Determine the [x, y] coordinate at the center of the cell enclosing the given text.  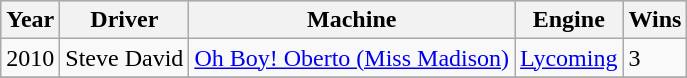
Oh Boy! Oberto (Miss Madison) [352, 58]
3 [655, 58]
Lycoming [569, 58]
Steve David [124, 58]
2010 [30, 58]
Engine [569, 20]
Year [30, 20]
Wins [655, 20]
Machine [352, 20]
Driver [124, 20]
